For the text-containing cell, return its midpoint in (X, Y) coordinate format. 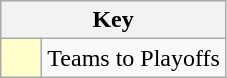
Teams to Playoffs (134, 58)
Key (114, 20)
